Provide the (x, y) coordinate of the cell's center where the given text is located.  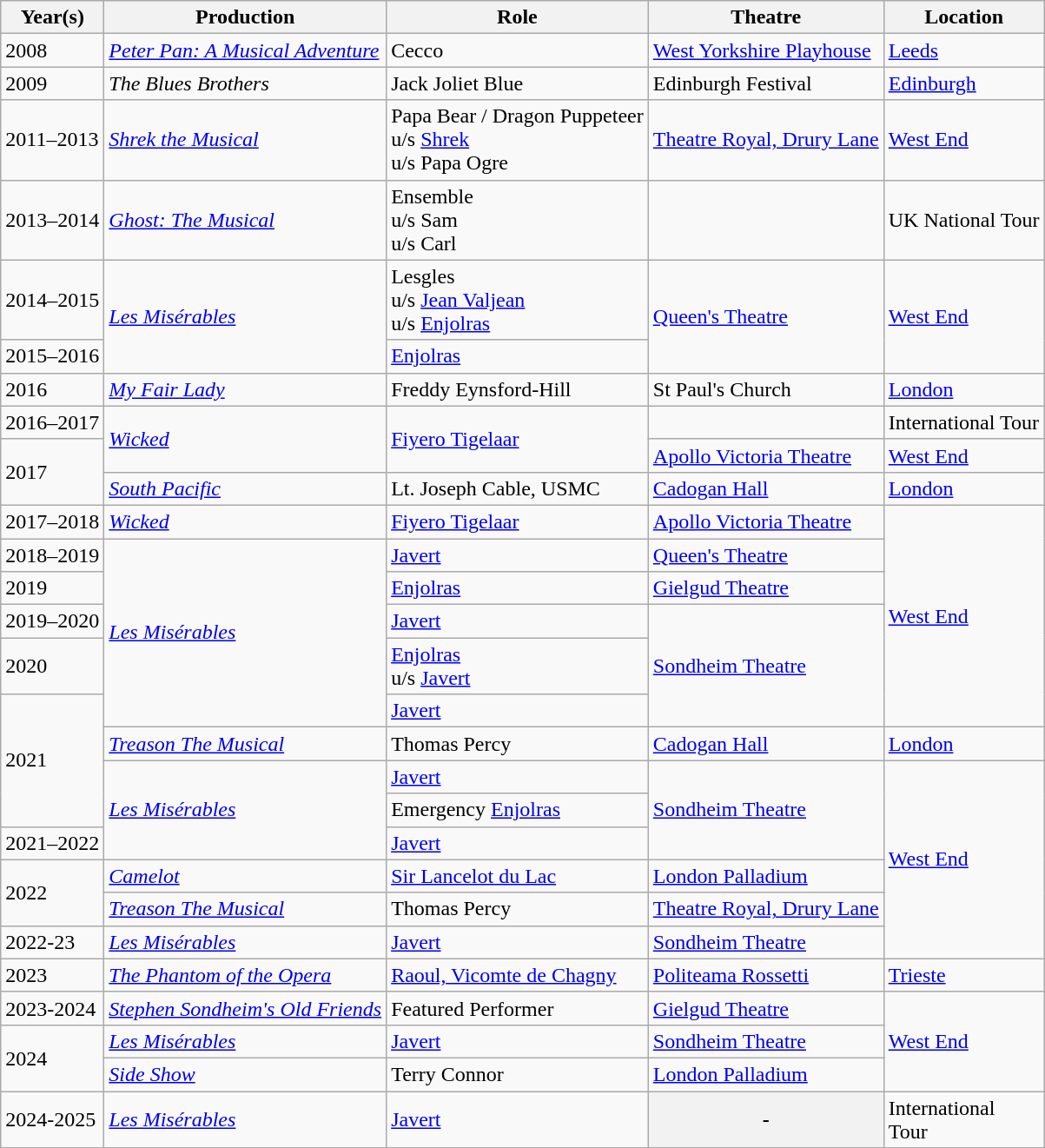
South Pacific (245, 488)
2021 (52, 760)
Featured Performer (518, 1008)
The Phantom of the Opera (245, 975)
St Paul's Church (766, 389)
2017–2018 (52, 521)
Freddy Eynsford-Hill (518, 389)
International Tour (964, 422)
2016–2017 (52, 422)
Enjolrasu/s Javert (518, 666)
2013–2014 (52, 220)
2024 (52, 1058)
2011–2013 (52, 140)
Trieste (964, 975)
Edinburgh Festival (766, 83)
2009 (52, 83)
Lesglesu/s Jean Valjeanu/s Enjolras (518, 300)
InternationalTour (964, 1119)
2020 (52, 666)
2014–2015 (52, 300)
Politeama Rossetti (766, 975)
Ensembleu/s Samu/s Carl (518, 220)
UK National Tour (964, 220)
2019 (52, 588)
2024-2025 (52, 1119)
Terry Connor (518, 1074)
2022 (52, 893)
2019–2020 (52, 621)
2008 (52, 50)
Emergency Enjolras (518, 810)
Shrek the Musical (245, 140)
Year(s) (52, 17)
Production (245, 17)
2015–2016 (52, 356)
Papa Bear / Dragon Puppeteeru/s Shreku/s Papa Ogre (518, 140)
Jack Joliet Blue (518, 83)
Theatre (766, 17)
2017 (52, 472)
Camelot (245, 876)
- (766, 1119)
The Blues Brothers (245, 83)
Lt. Joseph Cable, USMC (518, 488)
Ghost: The Musical (245, 220)
My Fair Lady (245, 389)
Side Show (245, 1074)
2021–2022 (52, 843)
Stephen Sondheim's Old Friends (245, 1008)
West Yorkshire Playhouse (766, 50)
Role (518, 17)
2022-23 (52, 942)
2018–2019 (52, 555)
Peter Pan: A Musical Adventure (245, 50)
2023-2024 (52, 1008)
Sir Lancelot du Lac (518, 876)
2023 (52, 975)
Location (964, 17)
Edinburgh (964, 83)
Leeds (964, 50)
2016 (52, 389)
Cecco (518, 50)
Raoul, Vicomte de Chagny (518, 975)
